Output the [x, y] coordinate of the center of the cell containing the given text.  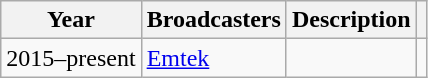
Broadcasters [214, 20]
2015–present [71, 58]
Description [351, 20]
Emtek [214, 58]
Year [71, 20]
